Identify which cell holds the provided text, then report its [X, Y] central coordinate. 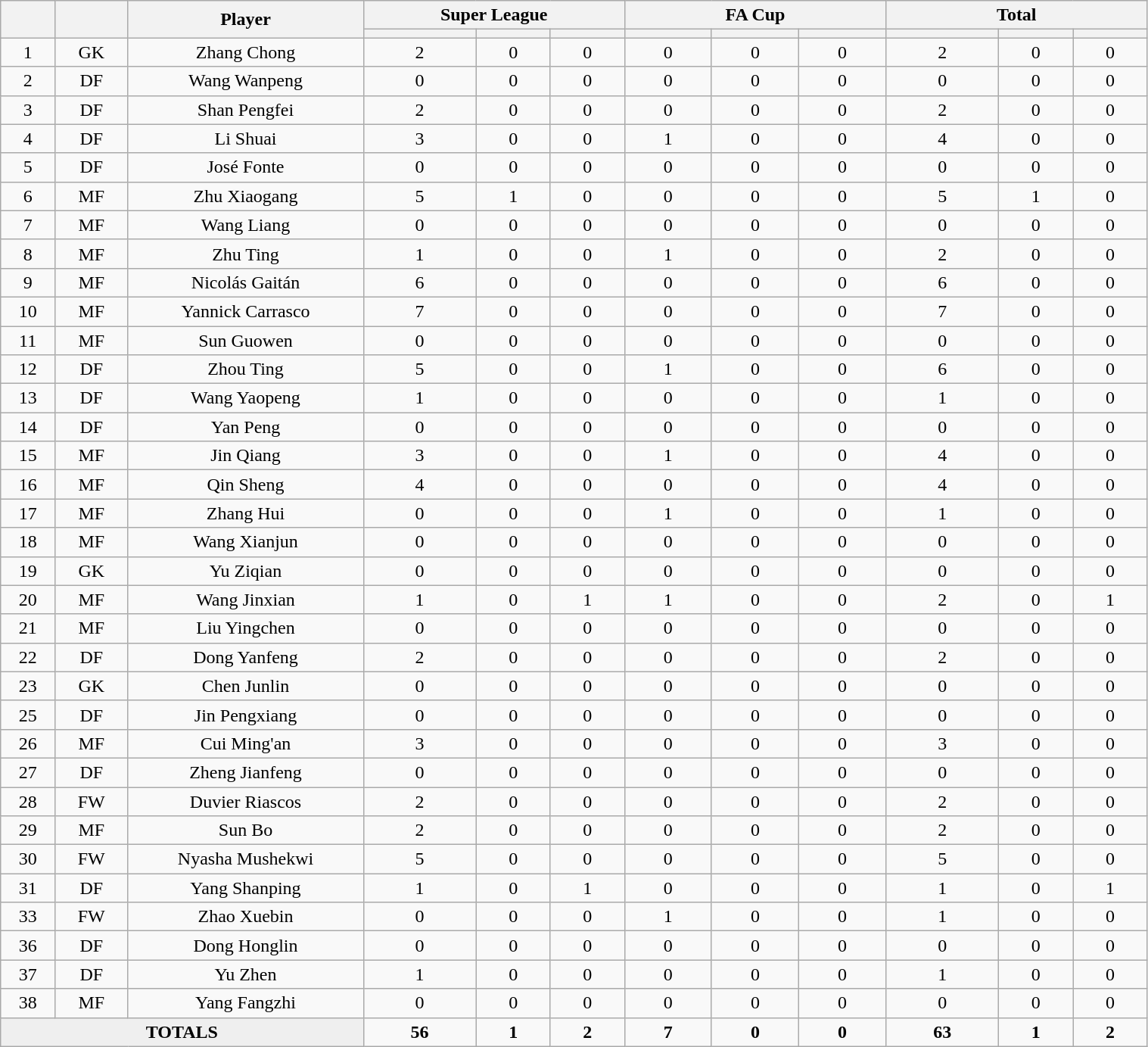
Zhang Chong [245, 52]
37 [28, 974]
26 [28, 743]
Total [1017, 15]
22 [28, 657]
Liu Yingchen [245, 628]
Yang Shanping [245, 888]
Super League [493, 15]
20 [28, 600]
21 [28, 628]
Wang Liang [245, 225]
18 [28, 542]
19 [28, 571]
Wang Xianjun [245, 542]
Zhao Xuebin [245, 917]
Cui Ming'an [245, 743]
38 [28, 1003]
27 [28, 772]
Duvier Riascos [245, 802]
11 [28, 340]
Yannick Carrasco [245, 311]
Zheng Jianfeng [245, 772]
30 [28, 859]
9 [28, 282]
Chen Junlin [245, 686]
Zhou Ting [245, 369]
8 [28, 254]
Dong Honglin [245, 946]
17 [28, 513]
Nicolás Gaitán [245, 282]
63 [943, 1032]
25 [28, 715]
Player [245, 20]
Zhang Hui [245, 513]
28 [28, 802]
Yang Fangzhi [245, 1003]
Zhu Ting [245, 254]
56 [419, 1032]
Sun Bo [245, 830]
FA Cup [755, 15]
36 [28, 946]
Li Shuai [245, 139]
Yu Ziqian [245, 571]
TOTALS [182, 1032]
16 [28, 485]
29 [28, 830]
Shan Pengfei [245, 110]
Yu Zhen [245, 974]
31 [28, 888]
Jin Qiang [245, 456]
10 [28, 311]
13 [28, 398]
José Fonte [245, 167]
Jin Pengxiang [245, 715]
Qin Sheng [245, 485]
33 [28, 917]
Sun Guowen [245, 340]
Wang Jinxian [245, 600]
14 [28, 427]
15 [28, 456]
Zhu Xiaogang [245, 196]
Wang Wanpeng [245, 81]
Dong Yanfeng [245, 657]
23 [28, 686]
Yan Peng [245, 427]
Wang Yaopeng [245, 398]
Nyasha Mushekwi [245, 859]
12 [28, 369]
